Capture the cell that displays the provided text and extract its [X, Y] central coordinate. 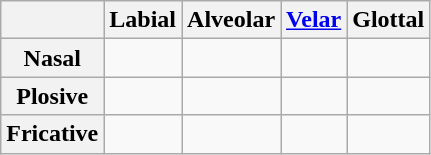
Alveolar [232, 20]
Fricative [52, 134]
Plosive [52, 96]
Glottal [388, 20]
Nasal [52, 58]
Labial [143, 20]
Velar [314, 20]
